Determine the (X, Y) coordinate at the center of the cell enclosing the given text.  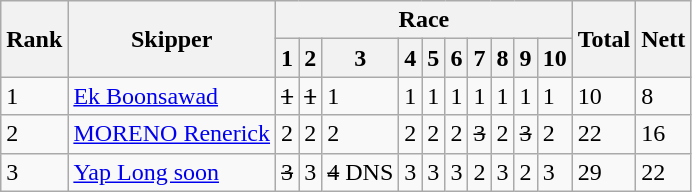
Race (424, 20)
6 (456, 58)
MORENO Renerick (172, 134)
Nett (664, 39)
16 (664, 134)
Skipper (172, 39)
Total (604, 39)
29 (604, 172)
5 (434, 58)
4 (410, 58)
9 (526, 58)
Yap Long soon (172, 172)
7 (480, 58)
Rank (34, 39)
Ek Boonsawad (172, 96)
4 DNS (360, 172)
